Pinpoint the cell where the given text exists, returning its (x, y) midpoint coordinate. 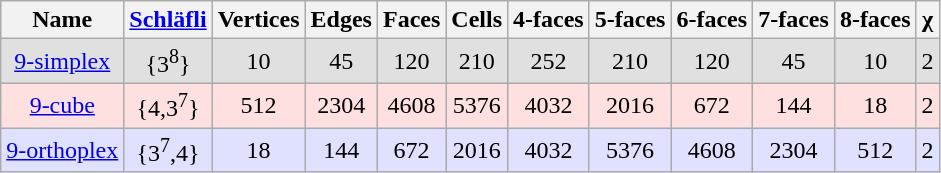
9-orthoplex (62, 150)
6-faces (712, 20)
7-faces (794, 20)
χ (928, 20)
9-cube (62, 106)
4-faces (549, 20)
Cells (477, 20)
Vertices (258, 20)
8-faces (875, 20)
Faces (411, 20)
{37,4} (168, 150)
{38} (168, 62)
252 (549, 62)
9-simplex (62, 62)
Schläfli (168, 20)
5-faces (630, 20)
Name (62, 20)
{4,37} (168, 106)
Edges (341, 20)
